Return (x, y) of the center of cell containing provided text 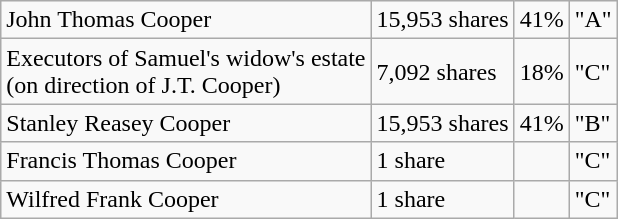
Wilfred Frank Cooper (186, 199)
John Thomas Cooper (186, 20)
18% (542, 72)
Executors of Samuel's widow's estate(on direction of J.T. Cooper) (186, 72)
7,092 shares (442, 72)
Stanley Reasey Cooper (186, 123)
"B" (593, 123)
"A" (593, 20)
Francis Thomas Cooper (186, 161)
